Return the (x, y) coordinate for the center point of the cell that contains the specified text.  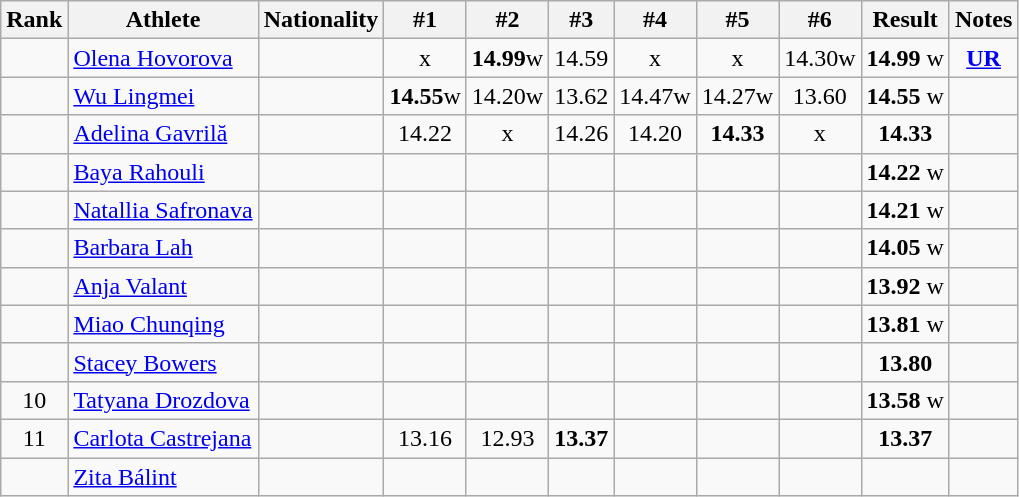
Zita Bálint (163, 477)
11 (34, 438)
Nationality (321, 20)
14.26 (582, 134)
#3 (582, 20)
14.59 (582, 58)
13.58 w (905, 400)
Athlete (163, 20)
13.62 (582, 96)
Tatyana Drozdova (163, 400)
14.20w (507, 96)
Olena Hovorova (163, 58)
14.20 (655, 134)
14.21 w (905, 210)
14.55 w (905, 96)
10 (34, 400)
12.93 (507, 438)
Notes (983, 20)
13.92 w (905, 286)
Adelina Gavrilă (163, 134)
14.05 w (905, 248)
14.22 w (905, 172)
Stacey Bowers (163, 362)
#2 (507, 20)
Miao Chunqing (163, 324)
14.99 w (905, 58)
14.55w (425, 96)
Wu Lingmei (163, 96)
Result (905, 20)
#1 (425, 20)
13.60 (820, 96)
Anja Valant (163, 286)
13.80 (905, 362)
#4 (655, 20)
#5 (737, 20)
Carlota Castrejana (163, 438)
14.99w (507, 58)
UR (983, 58)
13.81 w (905, 324)
14.27w (737, 96)
#6 (820, 20)
Rank (34, 20)
Baya Rahouli (163, 172)
14.47w (655, 96)
14.22 (425, 134)
14.30w (820, 58)
13.16 (425, 438)
Natallia Safronava (163, 210)
Barbara Lah (163, 248)
